Scan for the cell matching the given text and deliver its (x, y) coordinate at center. 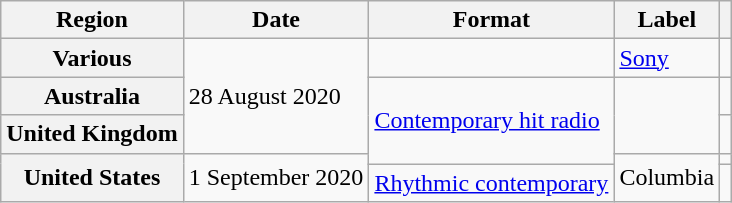
Region (92, 20)
1 September 2020 (276, 178)
Sony (667, 58)
Rhythmic contemporary (492, 183)
Format (492, 20)
Label (667, 20)
United States (92, 178)
Columbia (667, 178)
Date (276, 20)
Contemporary hit radio (492, 120)
United Kingdom (92, 134)
28 August 2020 (276, 96)
Various (92, 58)
Australia (92, 96)
